Detect which cell encompasses the target text, then output its (X, Y) center coordinate. 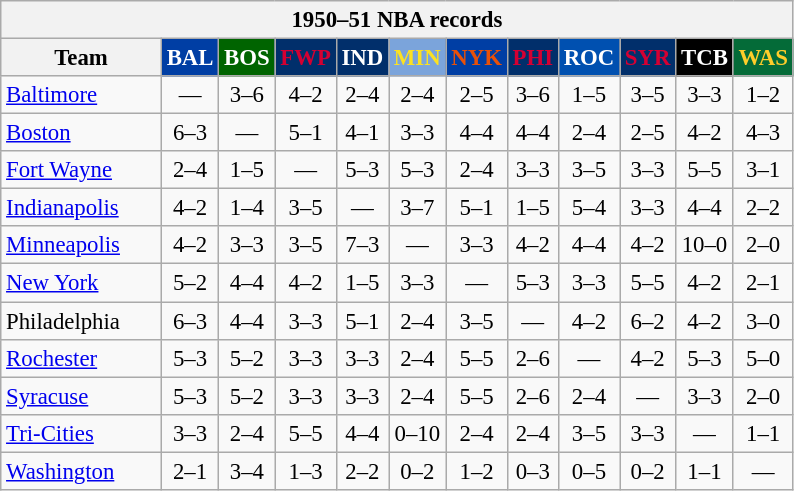
7–3 (362, 245)
3–0 (763, 321)
5–0 (763, 358)
1–4 (247, 208)
Boston (82, 133)
1950–51 NBA records (397, 20)
5–4 (588, 208)
WAS (763, 58)
PHI (532, 58)
New York (82, 283)
4–1 (362, 133)
TCB (704, 58)
Team (82, 58)
Syracuse (82, 396)
Rochester (82, 358)
0–10 (418, 433)
10–0 (704, 245)
ROC (588, 58)
4–3 (763, 133)
FWP (306, 58)
Baltimore (82, 95)
Washington (82, 471)
1–3 (306, 471)
3–1 (763, 170)
NYK (476, 58)
6–2 (648, 321)
IND (362, 58)
0–3 (532, 471)
Minneapolis (82, 245)
BAL (190, 58)
BOS (247, 58)
Philadelphia (82, 321)
Fort Wayne (82, 170)
MIN (418, 58)
Tri-Cities (82, 433)
3–7 (418, 208)
0–5 (588, 471)
3–4 (247, 471)
SYR (648, 58)
Indianapolis (82, 208)
